Search for the cell housing the specified text and yield its (X, Y) center coordinate. 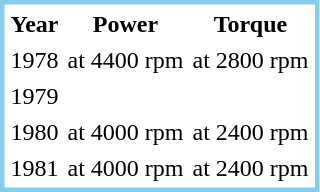
Year (35, 24)
1980 (35, 132)
at 2800 rpm (250, 60)
Power (125, 24)
1981 (35, 168)
1979 (35, 96)
at 4400 rpm (125, 60)
Torque (250, 24)
1978 (35, 60)
